For the text-containing cell, return its midpoint in (x, y) coordinate format. 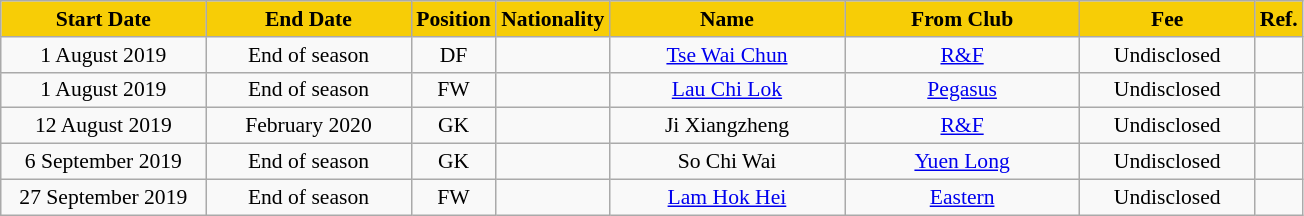
Start Date (104, 19)
27 September 2019 (104, 197)
Lau Chi Lok (726, 90)
Fee (1168, 19)
Yuen Long (962, 162)
Tse Wai Chun (726, 55)
Nationality (552, 19)
DF (454, 55)
End Date (308, 19)
Ref. (1279, 19)
Position (454, 19)
Pegasus (962, 90)
Eastern (962, 197)
Name (726, 19)
Ji Xiangzheng (726, 126)
Lam Hok Hei (726, 197)
February 2020 (308, 126)
6 September 2019 (104, 162)
12 August 2019 (104, 126)
So Chi Wai (726, 162)
From Club (962, 19)
